Return [x, y] of the center of cell containing provided text 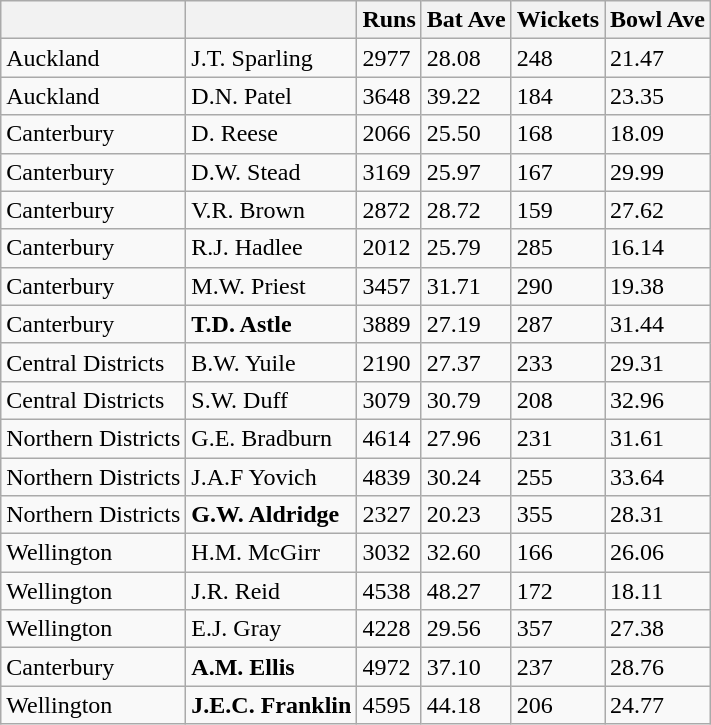
3169 [389, 172]
J.T. Sparling [272, 58]
G.W. Aldridge [272, 515]
29.99 [658, 172]
31.44 [658, 324]
R.J. Hadlee [272, 248]
208 [558, 400]
31.61 [658, 438]
27.19 [466, 324]
30.79 [466, 400]
Bat Ave [466, 20]
28.31 [658, 515]
248 [558, 58]
H.M. McGirr [272, 553]
2977 [389, 58]
Wickets [558, 20]
206 [558, 705]
237 [558, 667]
J.R. Reid [272, 591]
26.06 [658, 553]
J.A.F Yovich [272, 477]
290 [558, 286]
28.76 [658, 667]
3889 [389, 324]
G.E. Bradburn [272, 438]
233 [558, 362]
48.27 [466, 591]
2872 [389, 210]
4839 [389, 477]
D.W. Stead [272, 172]
Runs [389, 20]
4228 [389, 629]
30.24 [466, 477]
D.N. Patel [272, 96]
3079 [389, 400]
18.11 [658, 591]
355 [558, 515]
25.79 [466, 248]
20.23 [466, 515]
19.38 [658, 286]
33.64 [658, 477]
M.W. Priest [272, 286]
3648 [389, 96]
28.08 [466, 58]
3032 [389, 553]
27.62 [658, 210]
168 [558, 134]
29.56 [466, 629]
29.31 [658, 362]
31.71 [466, 286]
25.97 [466, 172]
V.R. Brown [272, 210]
2066 [389, 134]
44.18 [466, 705]
28.72 [466, 210]
27.96 [466, 438]
25.50 [466, 134]
E.J. Gray [272, 629]
287 [558, 324]
24.77 [658, 705]
37.10 [466, 667]
Bowl Ave [658, 20]
255 [558, 477]
27.37 [466, 362]
A.M. Ellis [272, 667]
B.W. Yuile [272, 362]
285 [558, 248]
357 [558, 629]
J.E.C. Franklin [272, 705]
32.96 [658, 400]
184 [558, 96]
32.60 [466, 553]
S.W. Duff [272, 400]
4972 [389, 667]
23.35 [658, 96]
166 [558, 553]
T.D. Astle [272, 324]
172 [558, 591]
4595 [389, 705]
2012 [389, 248]
39.22 [466, 96]
4614 [389, 438]
18.09 [658, 134]
159 [558, 210]
3457 [389, 286]
27.38 [658, 629]
16.14 [658, 248]
D. Reese [272, 134]
21.47 [658, 58]
231 [558, 438]
167 [558, 172]
4538 [389, 591]
2190 [389, 362]
2327 [389, 515]
